Output the (X, Y) coordinate of the center of the cell containing the given text.  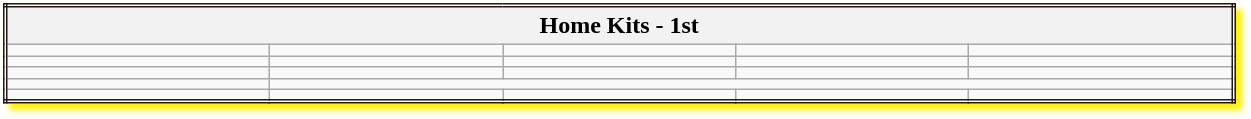
Home Kits - 1st (619, 25)
